Locate the cell with the specified text and output its (X, Y) center coordinate. 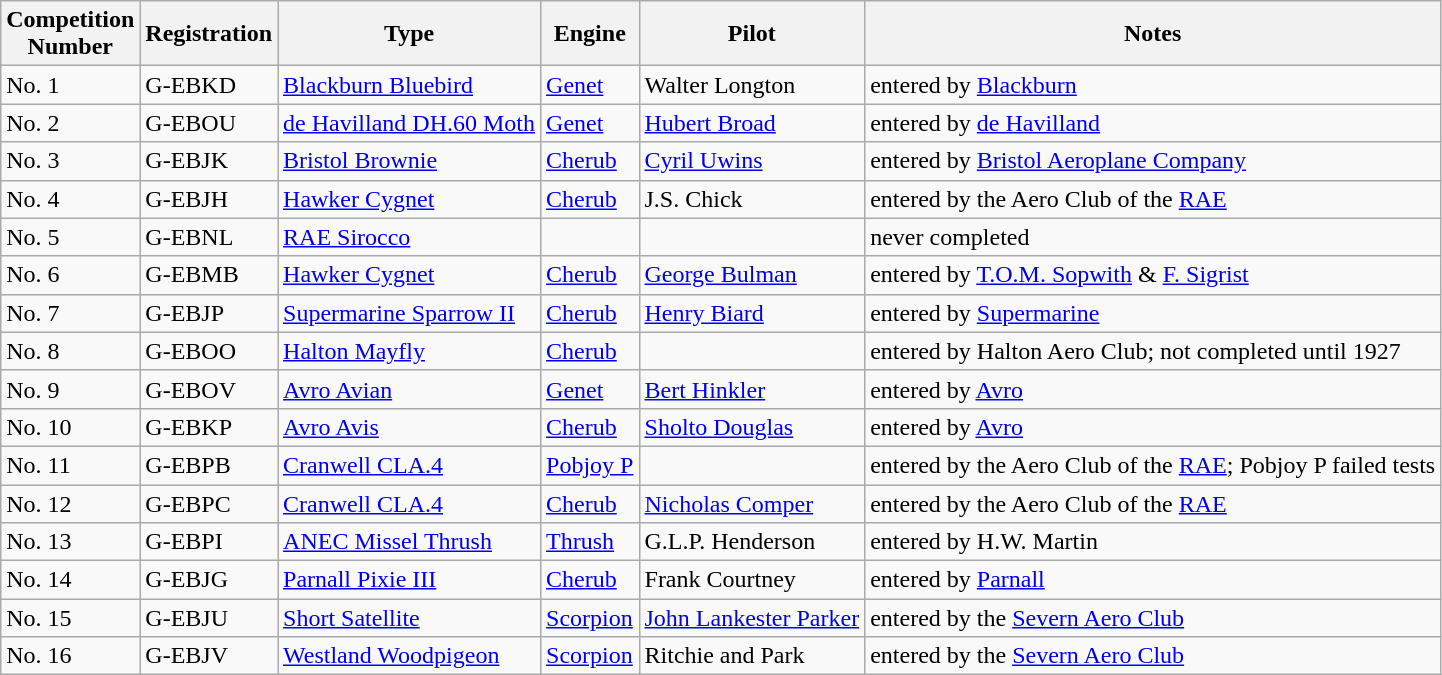
No. 11 (70, 465)
de Havilland DH.60 Moth (410, 123)
Pilot (752, 34)
RAE Sirocco (410, 237)
entered by H.W. Martin (1153, 542)
G-EBJP (209, 313)
entered by Supermarine (1153, 313)
No. 3 (70, 161)
No. 14 (70, 580)
No. 5 (70, 237)
Notes (1153, 34)
Parnall Pixie III (410, 580)
No. 1 (70, 85)
Henry Biard (752, 313)
Bert Hinkler (752, 389)
Pobjoy P (590, 465)
ANEC Missel Thrush (410, 542)
No. 8 (70, 351)
No. 2 (70, 123)
G-EBPB (209, 465)
G-EBPC (209, 503)
No. 10 (70, 427)
G-EBOV (209, 389)
Westland Woodpigeon (410, 656)
Blackburn Bluebird (410, 85)
Avro Avis (410, 427)
No. 4 (70, 199)
entered by Parnall (1153, 580)
entered by T.O.M. Sopwith & F. Sigrist (1153, 275)
G.L.P. Henderson (752, 542)
Walter Longton (752, 85)
Supermarine Sparrow II (410, 313)
Hubert Broad (752, 123)
entered by Blackburn (1153, 85)
G-EBKP (209, 427)
No. 12 (70, 503)
Sholto Douglas (752, 427)
No. 6 (70, 275)
Ritchie and Park (752, 656)
No. 13 (70, 542)
No. 15 (70, 618)
G-EBJK (209, 161)
G-EBJG (209, 580)
Type (410, 34)
Engine (590, 34)
never completed (1153, 237)
G-EBPI (209, 542)
G-EBOO (209, 351)
Frank Courtney (752, 580)
Thrush (590, 542)
Cyril Uwins (752, 161)
No. 7 (70, 313)
No. 9 (70, 389)
G-EBKD (209, 85)
G-EBJV (209, 656)
G-EBJU (209, 618)
Bristol Brownie (410, 161)
entered by de Havilland (1153, 123)
entered by the Aero Club of the RAE; Pobjoy P failed tests (1153, 465)
Nicholas Comper (752, 503)
entered by Halton Aero Club; not completed until 1927 (1153, 351)
J.S. Chick (752, 199)
No. 16 (70, 656)
G-EBJH (209, 199)
John Lankester Parker (752, 618)
G-EBOU (209, 123)
George Bulman (752, 275)
Competition Number (70, 34)
G-EBMB (209, 275)
Avro Avian (410, 389)
Short Satellite (410, 618)
Registration (209, 34)
G-EBNL (209, 237)
entered by Bristol Aeroplane Company (1153, 161)
Halton Mayfly (410, 351)
